Scan for the cell matching the given text and deliver its [X, Y] coordinate at center. 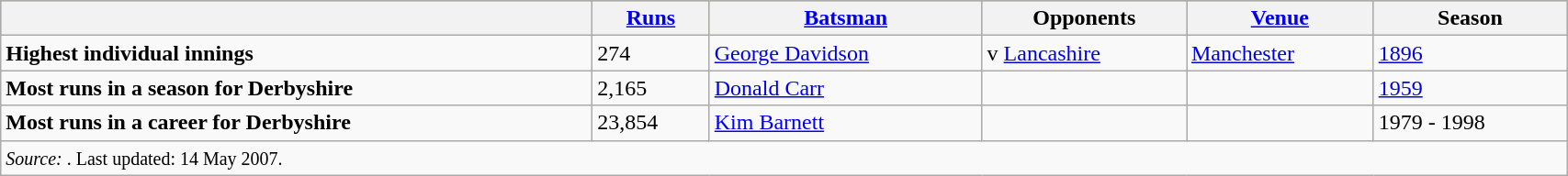
Manchester [1280, 53]
Highest individual innings [297, 53]
274 [651, 53]
Runs [651, 18]
Most runs in a career for Derbyshire [297, 123]
23,854 [651, 123]
Season [1470, 18]
1979 - 1998 [1470, 123]
Most runs in a season for Derbyshire [297, 88]
Venue [1280, 18]
Batsman [845, 18]
v Lancashire [1084, 53]
Source: . Last updated: 14 May 2007. [784, 158]
Donald Carr [845, 88]
Kim Barnett [845, 123]
1896 [1470, 53]
1959 [1470, 88]
2,165 [651, 88]
Opponents [1084, 18]
George Davidson [845, 53]
